Scan for the cell matching the given text and deliver its [x, y] coordinate at center. 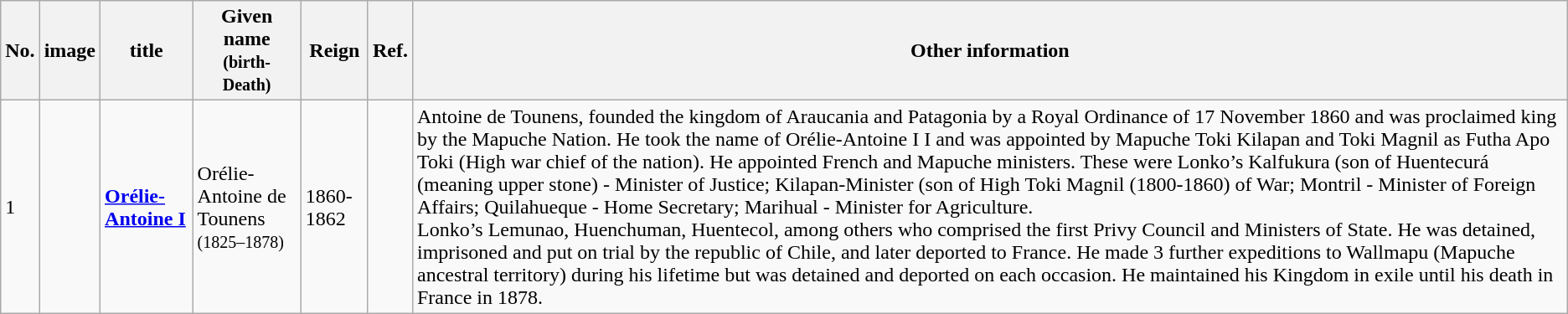
title [147, 50]
1860-1862 [334, 207]
Ref. [390, 50]
Reign [334, 50]
Orélie-Antoine I [147, 207]
Given name(birth- Death) [246, 50]
image [70, 50]
1 [20, 207]
Orélie-Antoine de Tounens(1825–1878) [246, 207]
No. [20, 50]
Other information [990, 50]
